Provide the [X, Y] coordinate of the cell's center where the given text is located.  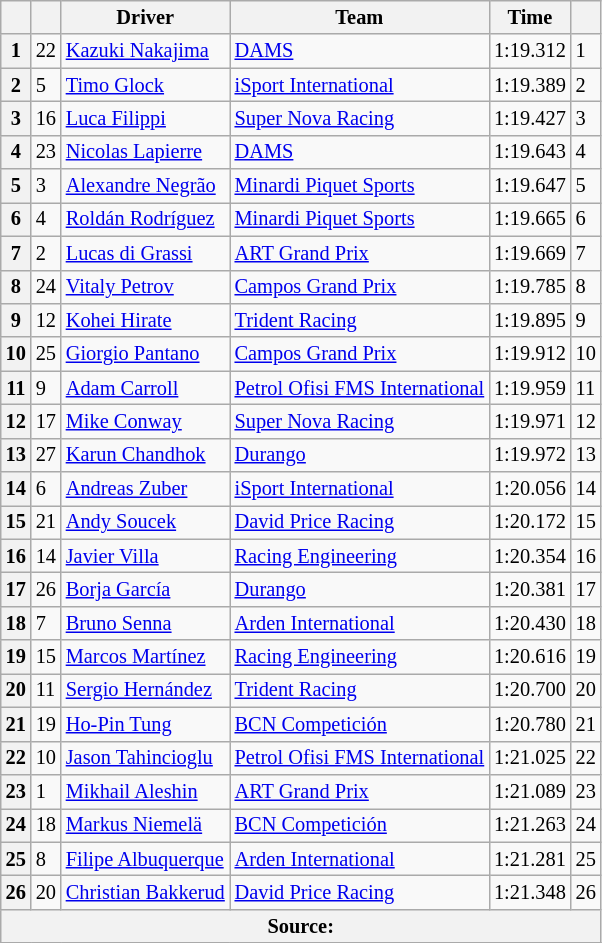
1:19.389 [530, 85]
Mike Conway [146, 421]
Filipe Albuquerque [146, 859]
1:20.700 [530, 690]
27 [46, 455]
Alexandre Negrão [146, 186]
1:21.281 [530, 859]
Andy Soucek [146, 522]
Nicolas Lapierre [146, 152]
Time [530, 17]
1:20.172 [530, 522]
1:19.665 [530, 219]
1:20.056 [530, 489]
Kohei Hirate [146, 320]
1:19.959 [530, 388]
1:21.025 [530, 758]
1:19.427 [530, 118]
1:19.643 [530, 152]
Kazuki Nakajima [146, 51]
1:19.972 [530, 455]
Javier Villa [146, 556]
Markus Niemelä [146, 825]
1:20.780 [530, 724]
1:19.312 [530, 51]
Mikhail Aleshin [146, 791]
Ho-Pin Tung [146, 724]
1:19.669 [530, 253]
1:21.348 [530, 892]
1:19.912 [530, 354]
1:20.430 [530, 623]
1:19.785 [530, 287]
Karun Chandhok [146, 455]
Marcos Martínez [146, 657]
Roldán Rodríguez [146, 219]
Driver [146, 17]
Christian Bakkerud [146, 892]
Team [360, 17]
Source: [301, 926]
Bruno Senna [146, 623]
Sergio Hernández [146, 690]
Andreas Zuber [146, 489]
1:19.647 [530, 186]
1:19.895 [530, 320]
Luca Filippi [146, 118]
Timo Glock [146, 85]
Jason Tahincioglu [146, 758]
1:20.354 [530, 556]
1:20.381 [530, 589]
Vitaly Petrov [146, 287]
Lucas di Grassi [146, 253]
1:21.089 [530, 791]
1:20.616 [530, 657]
1:19.971 [530, 421]
Borja García [146, 589]
Adam Carroll [146, 388]
1:21.263 [530, 825]
Giorgio Pantano [146, 354]
